From the cell containing the given text, extract its center point as [x, y] coordinate. 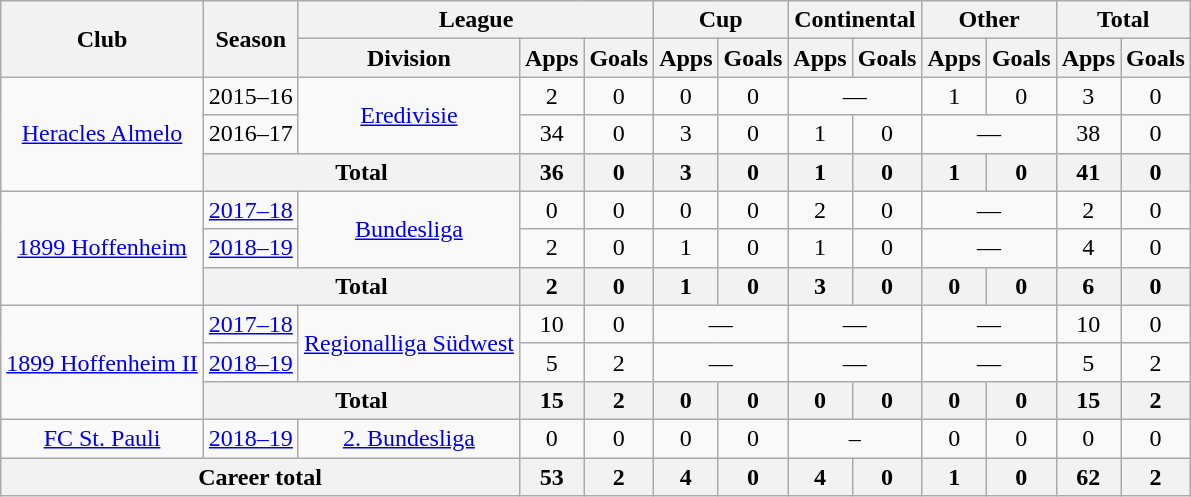
2015–16 [250, 96]
2016–17 [250, 134]
Club [102, 39]
Regionalliga Südwest [408, 343]
FC St. Pauli [102, 438]
Other [989, 20]
36 [551, 172]
1899 Hoffenheim [102, 248]
38 [1088, 134]
2. Bundesliga [408, 438]
Career total [260, 477]
34 [551, 134]
Cup [721, 20]
League [476, 20]
Bundesliga [408, 229]
Season [250, 39]
Heracles Almelo [102, 134]
41 [1088, 172]
Division [408, 58]
– [855, 438]
1899 Hoffenheim II [102, 362]
62 [1088, 477]
6 [1088, 286]
Eredivisie [408, 115]
Continental [855, 20]
53 [551, 477]
